Locate the cell with the specified text and output its [x, y] center coordinate. 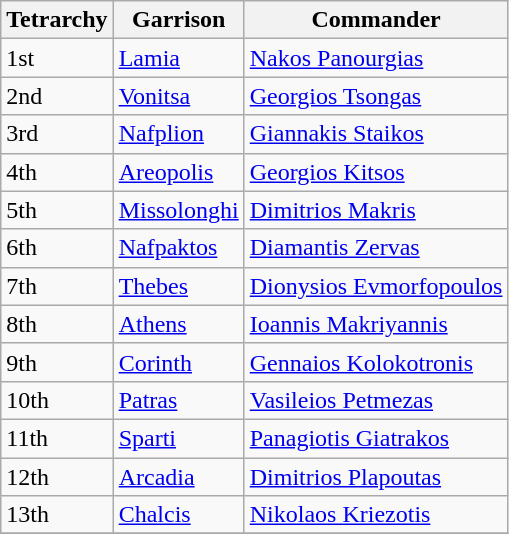
11th [57, 438]
10th [57, 400]
3rd [57, 134]
Sparti [178, 438]
7th [57, 286]
Diamantis Zervas [376, 248]
13th [57, 515]
1st [57, 58]
Dimitrios Makris [376, 210]
Tetrarchy [57, 20]
Dionysios Evmorfopoulos [376, 286]
Nafplion [178, 134]
4th [57, 172]
Dimitrios Plapoutas [376, 477]
Georgios Kitsos [376, 172]
Nikolaos Kriezotis [376, 515]
Panagiotis Giatrakos [376, 438]
Areopolis [178, 172]
Chalcis [178, 515]
Nafpaktos [178, 248]
12th [57, 477]
Garrison [178, 20]
5th [57, 210]
Gennaios Kolokotronis [376, 362]
Thebes [178, 286]
Lamia [178, 58]
Giannakis Staikos [376, 134]
Vonitsa [178, 96]
9th [57, 362]
Ioannis Makriyannis [376, 324]
Arcadia [178, 477]
Corinth [178, 362]
Nakos Panourgias [376, 58]
Vasileios Petmezas [376, 400]
2nd [57, 96]
Commander [376, 20]
Missolonghi [178, 210]
Athens [178, 324]
8th [57, 324]
6th [57, 248]
Patras [178, 400]
Georgios Tsongas [376, 96]
